Identify which cell holds the provided text, then report its [x, y] central coordinate. 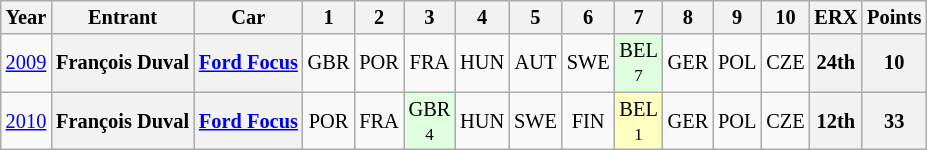
4 [482, 17]
ERX [836, 17]
Year [26, 17]
24th [836, 63]
3 [430, 17]
8 [688, 17]
9 [737, 17]
2009 [26, 63]
6 [588, 17]
12th [836, 121]
33 [894, 121]
BEL7 [639, 63]
Entrant [122, 17]
GBR [329, 63]
GBR4 [430, 121]
2010 [26, 121]
1 [329, 17]
Points [894, 17]
7 [639, 17]
AUT [536, 63]
Car [248, 17]
2 [378, 17]
FIN [588, 121]
BEL1 [639, 121]
5 [536, 17]
